Identify which cell holds the provided text, then report its (X, Y) central coordinate. 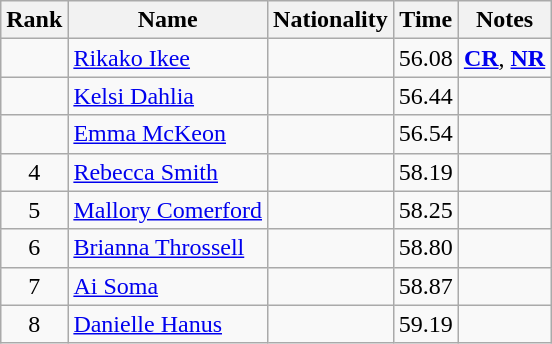
Rank (34, 20)
58.19 (426, 172)
Danielle Hanus (168, 324)
Kelsi Dahlia (168, 96)
Mallory Comerford (168, 210)
8 (34, 324)
Nationality (331, 20)
Notes (504, 20)
56.08 (426, 58)
7 (34, 286)
6 (34, 248)
Brianna Throssell (168, 248)
59.19 (426, 324)
Time (426, 20)
Emma McKeon (168, 134)
Name (168, 20)
Ai Soma (168, 286)
Rikako Ikee (168, 58)
56.54 (426, 134)
CR, NR (504, 58)
4 (34, 172)
58.25 (426, 210)
Rebecca Smith (168, 172)
56.44 (426, 96)
58.80 (426, 248)
58.87 (426, 286)
5 (34, 210)
